Search for the cell housing the specified text and yield its (x, y) center coordinate. 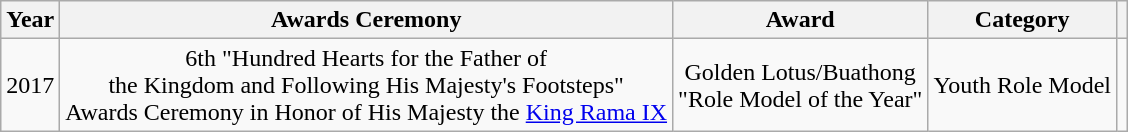
Award (800, 20)
Category (1022, 20)
6th "Hundred Hearts for the Father ofthe Kingdom and Following His Majesty's Footsteps"Awards Ceremony in Honor of His Majesty the King Rama IX (366, 85)
2017 (30, 85)
Golden Lotus/Buathong"Role Model of the Year" (800, 85)
Awards Ceremony (366, 20)
Youth Role Model (1022, 85)
Year (30, 20)
